Identify which cell holds the provided text, then report its (X, Y) central coordinate. 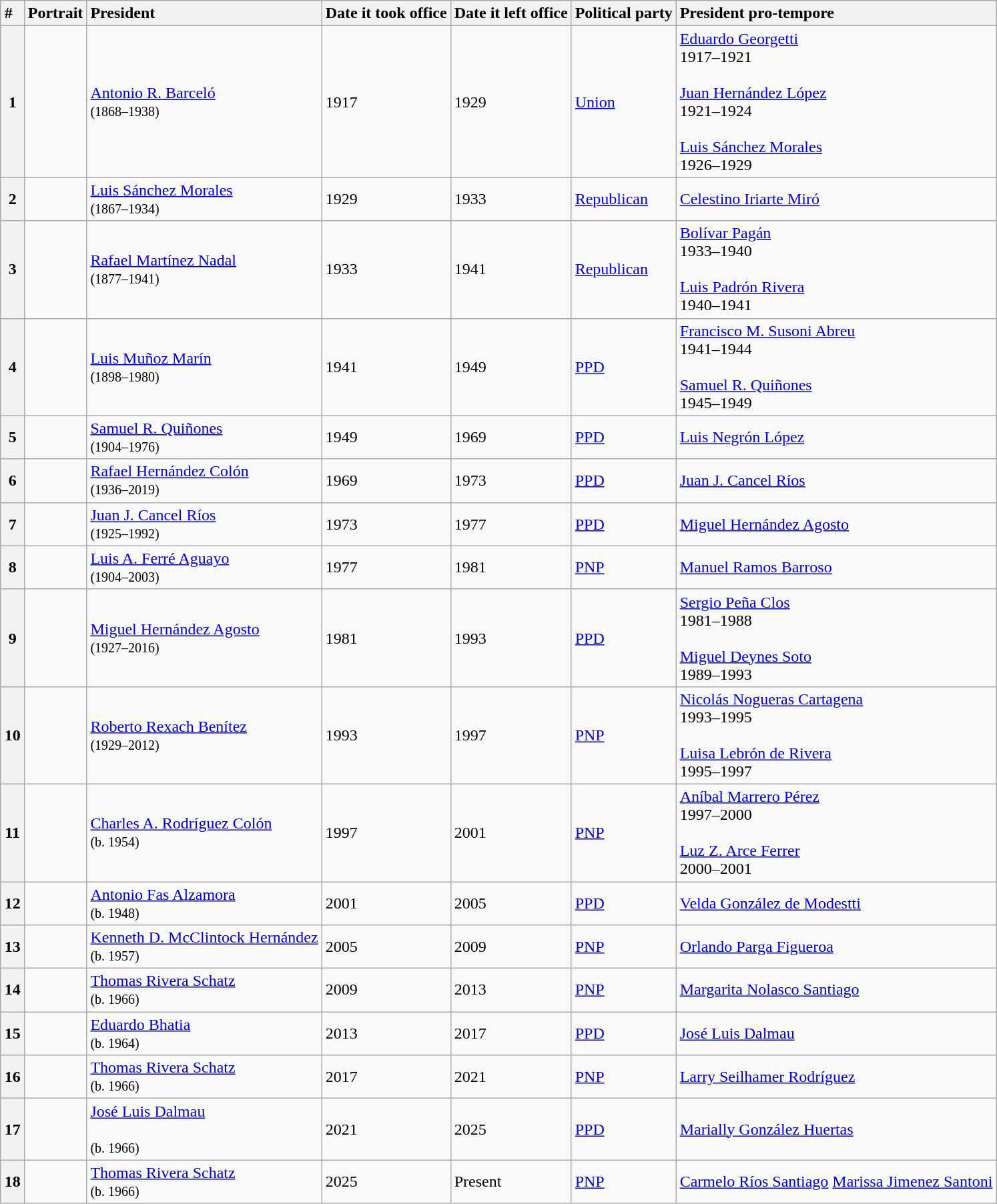
Aníbal Marrero Pérez1997–2000Luz Z. Arce Ferrer2000–2001 (836, 832)
Rafael Martínez Nadal (1877–1941) (204, 269)
Date it took office (386, 13)
José Luis Dalmau (836, 1034)
Carmelo Ríos Santiago Marissa Jimenez Santoni (836, 1182)
18 (12, 1182)
5 (12, 438)
4 (12, 367)
8 (12, 567)
Present (511, 1182)
Nicolás Nogueras Cartagena1993–1995Luisa Lebrón de Rivera1995–1997 (836, 735)
President pro-tempore (836, 13)
Luis Sánchez Morales (1867–1934) (204, 199)
17 (12, 1129)
2 (12, 199)
Kenneth D. McClintock Hernández (b. 1957) (204, 947)
Orlando Parga Figueroa (836, 947)
12 (12, 903)
Miguel Hernández Agosto (1927–2016) (204, 638)
Date it left office (511, 13)
Larry Seilhamer Rodríguez (836, 1077)
Juan J. Cancel Ríos (836, 480)
Portrait (55, 13)
3 (12, 269)
Eduardo Georgetti1917–1921Juan Hernández López1921–1924Luis Sánchez Morales1926–1929 (836, 101)
Union (623, 101)
Rafael Hernández Colón (1936–2019) (204, 480)
Velda González de Modestti (836, 903)
Celestino Iriarte Miró (836, 199)
Juan J. Cancel Ríos (1925–1992) (204, 524)
11 (12, 832)
Luis Negrón López (836, 438)
Bolívar Pagán1933–1940Luis Padrón Rivera1940–1941 (836, 269)
10 (12, 735)
7 (12, 524)
Margarita Nolasco Santiago (836, 990)
Francisco M. Susoni Abreu1941–1944Samuel R. Quiñones1945–1949 (836, 367)
1917 (386, 101)
Charles A. Rodríguez Colón (b. 1954) (204, 832)
Luis A. Ferré Aguayo (1904–2003) (204, 567)
6 (12, 480)
9 (12, 638)
16 (12, 1077)
Luis Muñoz Marín (1898–1980) (204, 367)
Antonio R. Barceló (1868–1938) (204, 101)
Marially González Huertas (836, 1129)
# (12, 13)
Antonio Fas Alzamora (b. 1948) (204, 903)
Samuel R. Quiñones (1904–1976) (204, 438)
Manuel Ramos Barroso (836, 567)
14 (12, 990)
Roberto Rexach Benítez (1929–2012) (204, 735)
José Luis Dalmau (b. 1966) (204, 1129)
1 (12, 101)
15 (12, 1034)
Political party (623, 13)
13 (12, 947)
Eduardo Bhatia (b. 1964) (204, 1034)
Miguel Hernández Agosto (836, 524)
Sergio Peña Clos1981–1988Miguel Deynes Soto1989–1993 (836, 638)
President (204, 13)
